Determine the [X, Y] coordinate at the center of the cell enclosing the given text.  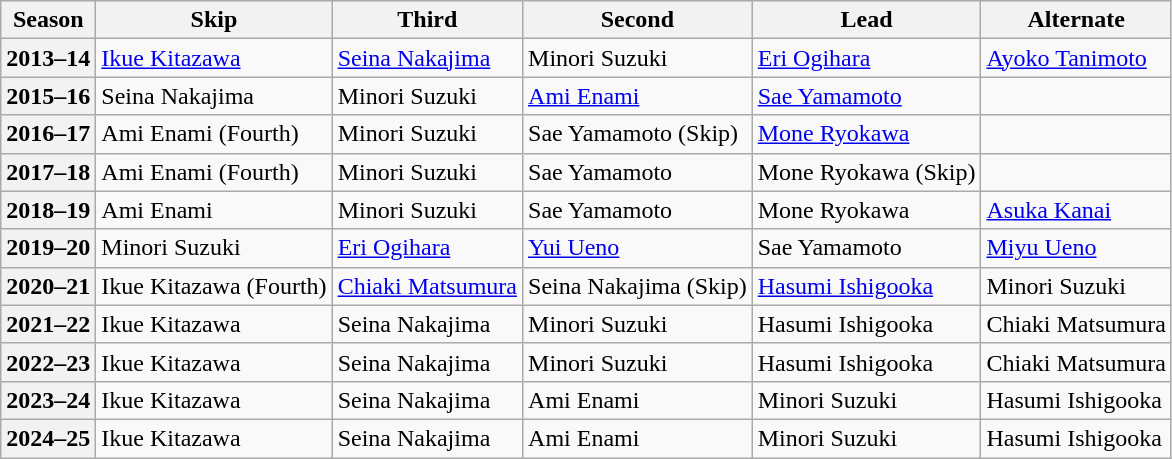
Season [48, 20]
Second [638, 20]
2023–24 [48, 400]
Seina Nakajima (Skip) [638, 286]
2017–18 [48, 172]
2024–25 [48, 438]
2015–16 [48, 96]
2018–19 [48, 210]
Alternate [1076, 20]
2016–17 [48, 134]
Sae Yamamoto (Skip) [638, 134]
Third [427, 20]
2022–23 [48, 362]
Ayoko Tanimoto [1076, 58]
Asuka Kanai [1076, 210]
Skip [214, 20]
Ikue Kitazawa (Fourth) [214, 286]
Yui Ueno [638, 248]
2013–14 [48, 58]
Lead [866, 20]
Mone Ryokawa (Skip) [866, 172]
2021–22 [48, 324]
2020–21 [48, 286]
2019–20 [48, 248]
Miyu Ueno [1076, 248]
